Find where the given text appears and provide that cell's center as (X, Y) coordinate. 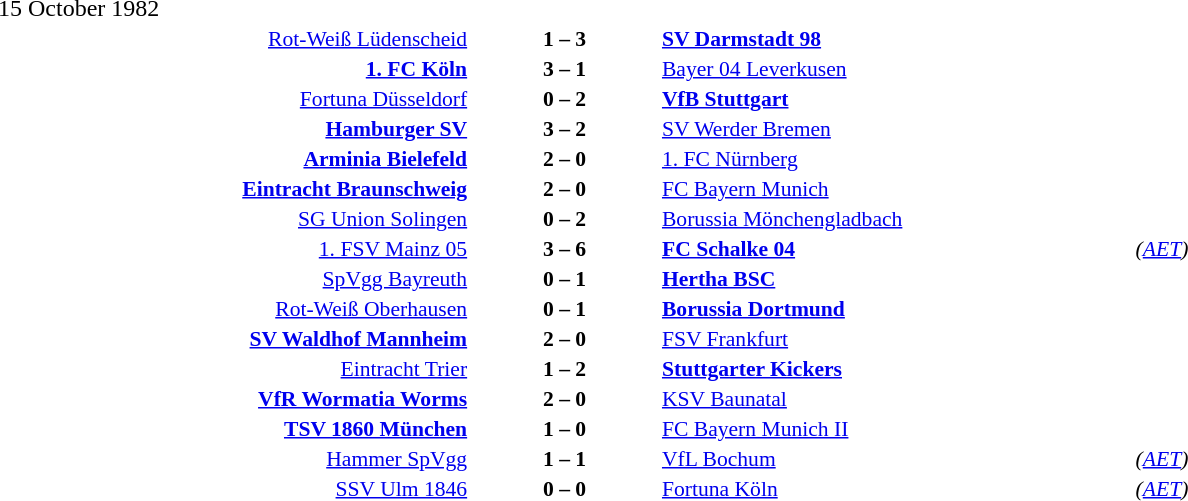
1 – 3 (564, 38)
3 – 2 (564, 128)
Borussia Dortmund (896, 308)
FC Bayern Munich (896, 188)
SV Darmstadt 98 (896, 38)
FC Schalke 04 (896, 248)
3 – 6 (564, 248)
SV Werder Bremen (896, 128)
Borussia Mönchengladbach (896, 218)
Hertha BSC (896, 278)
1. FC Nürnberg (896, 158)
Bayer 04 Leverkusen (896, 68)
KSV Baunatal (896, 398)
VfL Bochum (896, 458)
Stuttgarter Kickers (896, 368)
FSV Frankfurt (896, 338)
VfB Stuttgart (896, 98)
1 – 2 (564, 368)
1 – 0 (564, 428)
1 – 1 (564, 458)
FC Bayern Munich II (896, 428)
3 – 1 (564, 68)
